Locate the cell with the specified text and output its (x, y) center coordinate. 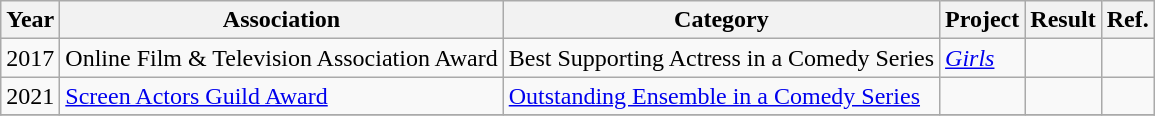
Result (1063, 20)
Association (282, 20)
Best Supporting Actress in a Comedy Series (721, 58)
Online Film & Television Association Award (282, 58)
Screen Actors Guild Award (282, 96)
Year (30, 20)
2021 (30, 96)
2017 (30, 58)
Girls (982, 58)
Project (982, 20)
Category (721, 20)
Ref. (1128, 20)
Outstanding Ensemble in a Comedy Series (721, 96)
